Pinpoint the cell where the given text exists, returning its (X, Y) midpoint coordinate. 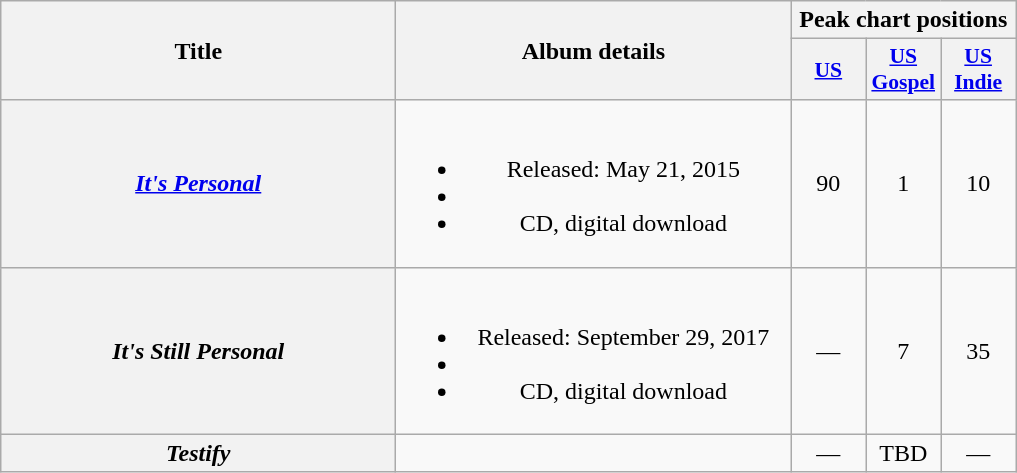
35 (978, 350)
10 (978, 184)
It's Personal (198, 184)
Released: September 29, 2017CD, digital download (594, 350)
US (828, 70)
Testify (198, 453)
It's Still Personal (198, 350)
Released: May 21, 2015CD, digital download (594, 184)
90 (828, 184)
1 (904, 184)
TBD (904, 453)
USIndie (978, 70)
Title (198, 50)
USGospel (904, 70)
Peak chart positions (904, 20)
7 (904, 350)
Album details (594, 50)
